Search for the cell housing the specified text and yield its (x, y) center coordinate. 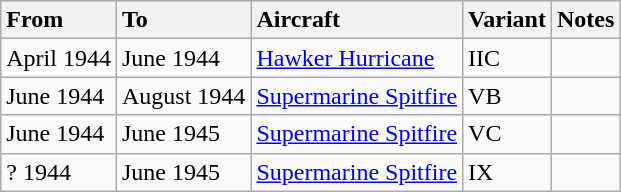
VB (508, 96)
Notes (585, 20)
Variant (508, 20)
VC (508, 134)
IIC (508, 58)
To (183, 20)
April 1944 (59, 58)
From (59, 20)
IX (508, 172)
Aircraft (357, 20)
August 1944 (183, 96)
? 1944 (59, 172)
Hawker Hurricane (357, 58)
